Locate the cell with the specified text and output its (x, y) center coordinate. 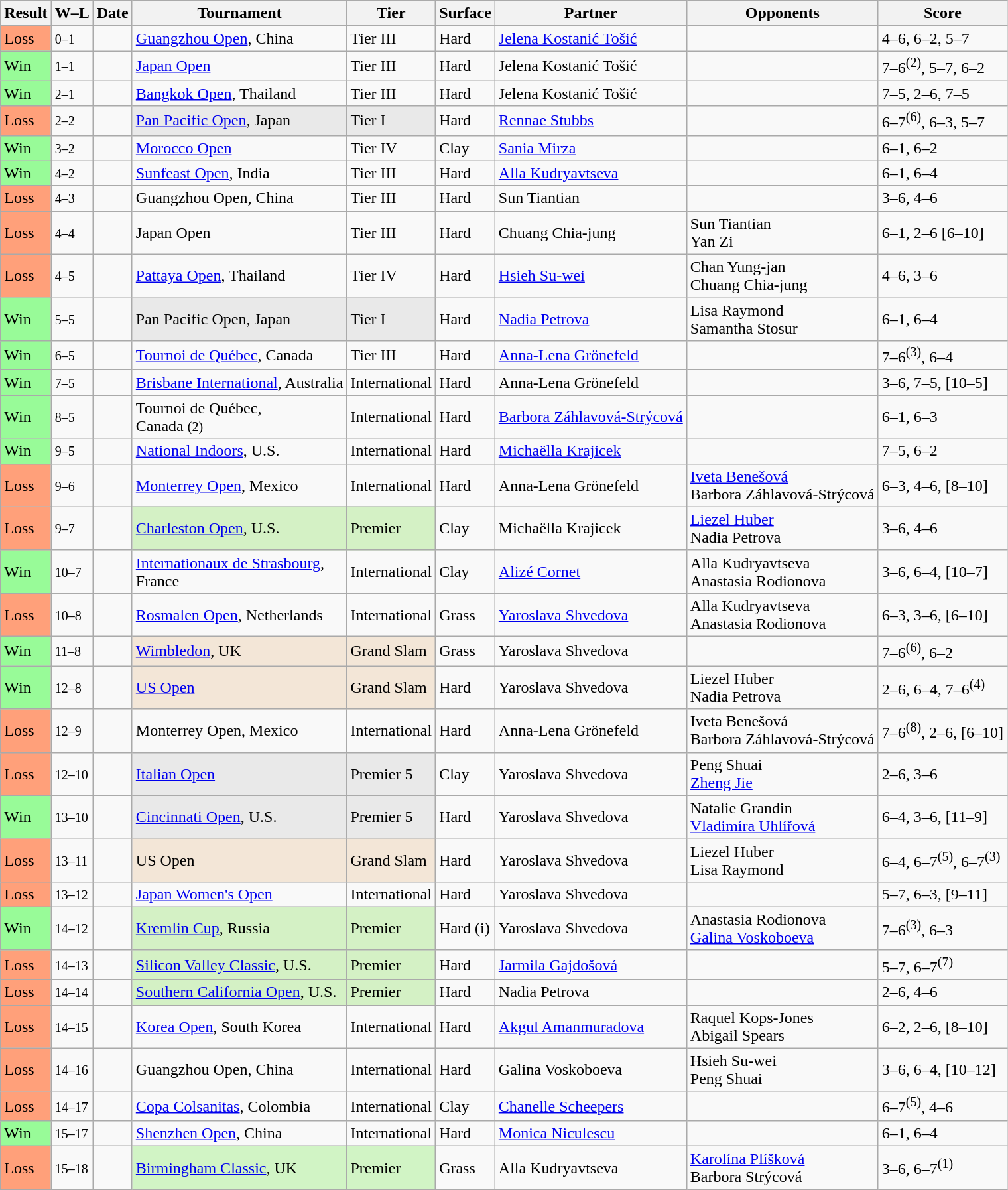
Opponents (783, 13)
Internationaux de Strasbourg, France (239, 572)
4–5 (72, 276)
9–6 (72, 486)
Lisa Raymond Samantha Stosur (783, 318)
3–6, 6–4, [10–12] (942, 1069)
4–2 (72, 173)
Score (942, 13)
Copa Colsanitas, Colombia (239, 1106)
5–7, 6–7(7) (942, 964)
14–12 (72, 929)
6–5 (72, 356)
7–6(6), 6–2 (942, 651)
6–1, 2–6 [6–10] (942, 232)
Rennae Stubbs (590, 121)
6–3, 4–6, [8–10] (942, 486)
Sun Tiantian Yan Zi (783, 232)
7–6(3), 6–3 (942, 929)
4–6, 3–6 (942, 276)
Surface (466, 13)
Partner (590, 13)
2–6, 3–6 (942, 773)
Charleston Open, U.S. (239, 528)
Korea Open, South Korea (239, 1027)
2–6, 6–4, 7–6(4) (942, 687)
Anastasia Rodionova Galina Voskoboeva (783, 929)
8–5 (72, 417)
12–8 (72, 687)
7–5, 2–6, 7–5 (942, 93)
3–2 (72, 148)
Morocco Open (239, 148)
Cincinnati Open, U.S. (239, 817)
Chan Yung-jan Chuang Chia-jung (783, 276)
Tier (391, 13)
3–6, 6–7(1) (942, 1167)
3–6, 7–5, [10–5] (942, 383)
Pattaya Open, Thailand (239, 276)
Jarmila Gajdošová (590, 964)
Chanelle Scheepers (590, 1106)
National Indoors, U.S. (239, 451)
5–7, 6–3, [9–11] (942, 894)
Akgul Amanmuradova (590, 1027)
9–7 (72, 528)
Peng Shuai Zheng Jie (783, 773)
15–17 (72, 1134)
Kremlin Cup, Russia (239, 929)
1–1 (72, 66)
Natalie Grandin Vladimíra Uhlířová (783, 817)
Alizé Cornet (590, 572)
Birmingham Classic, UK (239, 1167)
4–6, 6–2, 5–7 (942, 38)
Raquel Kops-Jones Abigail Spears (783, 1027)
15–18 (72, 1167)
Italian Open (239, 773)
Tournoi de Québec, Canada (239, 356)
10–8 (72, 614)
13–12 (72, 894)
Sun Tiantian (590, 198)
Hard (i) (466, 929)
W–L (72, 13)
Southern California Open, U.S. (239, 992)
0–1 (72, 38)
14–17 (72, 1106)
Liezel Huber Lisa Raymond (783, 860)
Wimbledon, UK (239, 651)
7–6(3), 6–4 (942, 356)
11–8 (72, 651)
2–6, 4–6 (942, 992)
4–4 (72, 232)
Tournament (239, 13)
9–5 (72, 451)
Rosmalen Open, Netherlands (239, 614)
Karolína Plíšková Barbora Strýcová (783, 1167)
6–7(5), 4–6 (942, 1106)
7–6(2), 5–7, 6–2 (942, 66)
7–5, 6–2 (942, 451)
Date (113, 13)
2–1 (72, 93)
14–16 (72, 1069)
6–4, 6–7(5), 6–7(3) (942, 860)
6–1, 6–3 (942, 417)
Monica Niculescu (590, 1134)
Galina Voskoboeva (590, 1069)
6–1, 6–2 (942, 148)
4–3 (72, 198)
Japan Women's Open (239, 894)
13–10 (72, 817)
Sania Mirza (590, 148)
13–11 (72, 860)
5–5 (72, 318)
6–4, 3–6, [11–9] (942, 817)
14–15 (72, 1027)
Tournoi de Québec, Canada (2) (239, 417)
Bangkok Open, Thailand (239, 93)
6–2, 2–6, [8–10] (942, 1027)
14–14 (72, 992)
14–13 (72, 964)
Brisbane International, Australia (239, 383)
Sunfeast Open, India (239, 173)
Result (26, 13)
7–5 (72, 383)
7–6(8), 2–6, [6–10] (942, 731)
3–6, 6–4, [10–7] (942, 572)
Hsieh Su-wei (590, 276)
10–7 (72, 572)
Barbora Záhlavová-Strýcová (590, 417)
6–7(6), 6–3, 5–7 (942, 121)
12–10 (72, 773)
6–3, 3–6, [6–10] (942, 614)
Silicon Valley Classic, U.S. (239, 964)
Shenzhen Open, China (239, 1134)
12–9 (72, 731)
2–2 (72, 121)
Chuang Chia-jung (590, 232)
Hsieh Su-wei Peng Shuai (783, 1069)
